Scan for the cell matching the given text and deliver its [X, Y] coordinate at center. 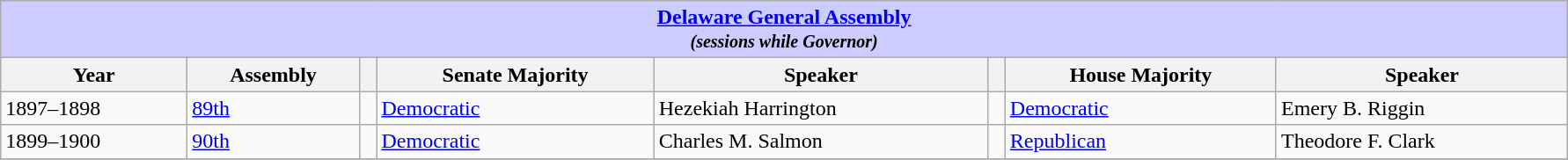
Theodore F. Clark [1422, 142]
Emery B. Riggin [1422, 108]
Senate Majority [516, 75]
1897–1898 [94, 108]
Hezekiah Harrington [820, 108]
Charles M. Salmon [820, 142]
89th [273, 108]
Delaware General Assembly (sessions while Governor) [785, 30]
House Majority [1140, 75]
90th [273, 142]
Year [94, 75]
1899–1900 [94, 142]
Assembly [273, 75]
Republican [1140, 142]
